For the text-containing cell, return its midpoint in (X, Y) coordinate format. 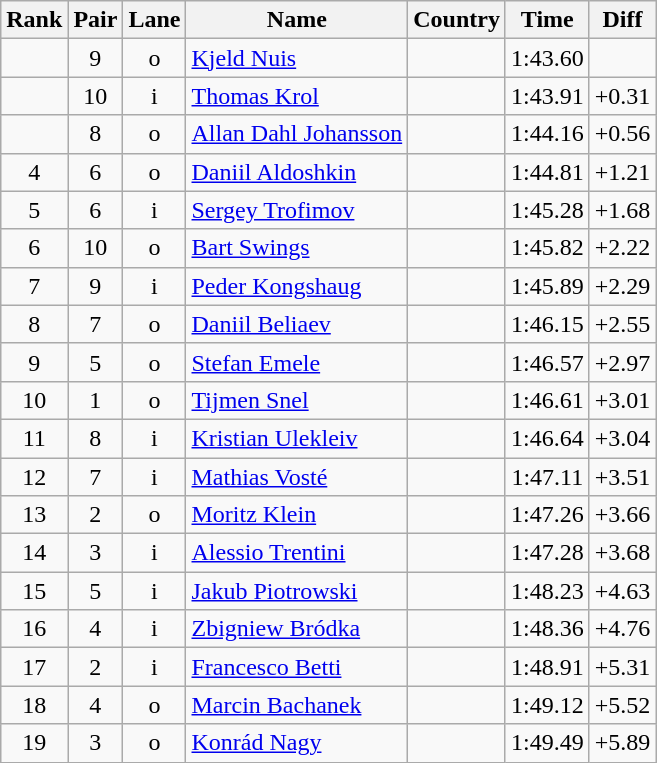
Thomas Krol (297, 96)
1:43.91 (547, 96)
1 (96, 400)
Kristian Ulekleiv (297, 438)
1:48.23 (547, 591)
Jakub Piotrowski (297, 591)
1:47.11 (547, 477)
Bart Swings (297, 248)
1:47.28 (547, 553)
1:46.64 (547, 438)
Time (547, 20)
+0.56 (622, 134)
12 (34, 477)
Lane (154, 20)
1:46.61 (547, 400)
1:43.60 (547, 58)
+3.04 (622, 438)
1:46.57 (547, 362)
1:45.82 (547, 248)
Mathias Vosté (297, 477)
Konrád Nagy (297, 743)
+0.31 (622, 96)
Pair (96, 20)
Country (457, 20)
1:49.49 (547, 743)
Allan Dahl Johansson (297, 134)
1:45.28 (547, 210)
17 (34, 667)
Sergey Trofimov (297, 210)
+2.97 (622, 362)
1:49.12 (547, 705)
1:44.16 (547, 134)
15 (34, 591)
Alessio Trentini (297, 553)
1:45.89 (547, 286)
1:47.26 (547, 515)
+4.63 (622, 591)
Diff (622, 20)
14 (34, 553)
Daniil Beliaev (297, 324)
Daniil Aldoshkin (297, 172)
Stefan Emele (297, 362)
+3.68 (622, 553)
+3.01 (622, 400)
+5.31 (622, 667)
13 (34, 515)
+1.21 (622, 172)
Kjeld Nuis (297, 58)
+3.66 (622, 515)
+1.68 (622, 210)
1:46.15 (547, 324)
1:48.91 (547, 667)
19 (34, 743)
+2.29 (622, 286)
18 (34, 705)
+5.52 (622, 705)
+4.76 (622, 629)
Name (297, 20)
Francesco Betti (297, 667)
Marcin Bachanek (297, 705)
+5.89 (622, 743)
1:44.81 (547, 172)
11 (34, 438)
+3.51 (622, 477)
Tijmen Snel (297, 400)
16 (34, 629)
Zbigniew Bródka (297, 629)
+2.22 (622, 248)
Moritz Klein (297, 515)
Rank (34, 20)
1:48.36 (547, 629)
Peder Kongshaug (297, 286)
+2.55 (622, 324)
